Determine the [X, Y] coordinate at the center of the cell enclosing the given text.  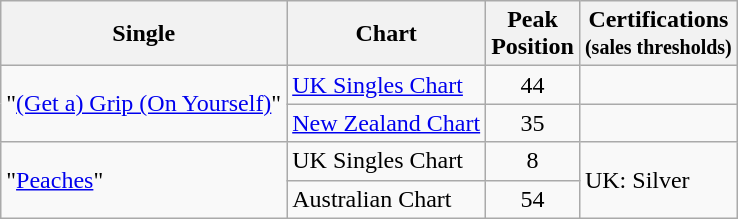
UK: Silver [658, 180]
"(Get a) Grip (On Yourself)" [144, 104]
Certifications(sales thresholds) [658, 34]
"Peaches" [144, 180]
44 [533, 85]
35 [533, 123]
Chart [386, 34]
New Zealand Chart [386, 123]
54 [533, 199]
Australian Chart [386, 199]
Single [144, 34]
8 [533, 161]
PeakPosition [533, 34]
